Return (X, Y) of the center of cell containing provided text 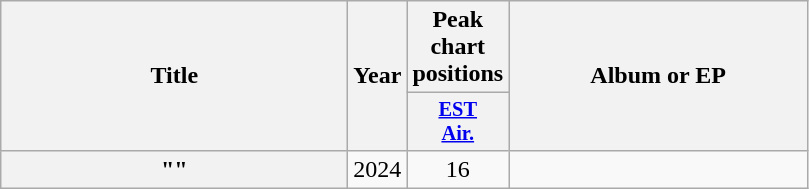
ESTAir. (458, 122)
Peak chart positions (458, 47)
"" (174, 169)
Year (378, 76)
16 (458, 169)
2024 (378, 169)
Title (174, 76)
Album or EP (658, 76)
